Pinpoint the cell where the given text exists, returning its (X, Y) midpoint coordinate. 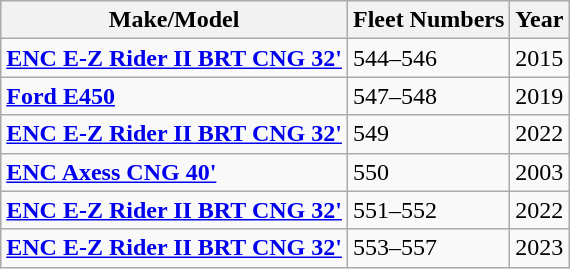
549 (428, 134)
553–557 (428, 248)
2003 (540, 172)
551–552 (428, 210)
Fleet Numbers (428, 20)
Ford E450 (174, 96)
Year (540, 20)
550 (428, 172)
ENC Axess CNG 40' (174, 172)
2015 (540, 58)
547–548 (428, 96)
2019 (540, 96)
Make/Model (174, 20)
544–546 (428, 58)
2023 (540, 248)
